For the text-containing cell, return its midpoint in [X, Y] coordinate format. 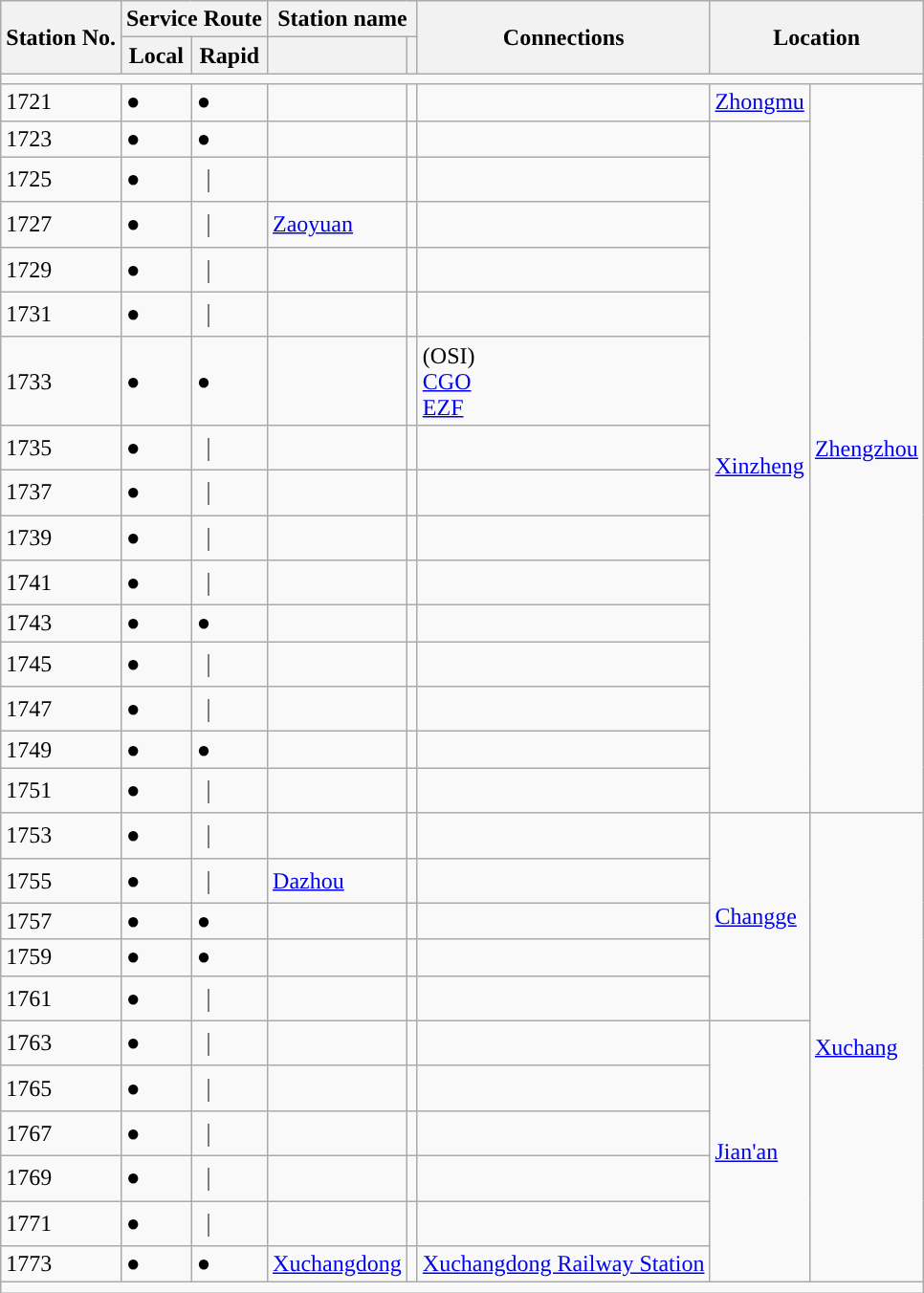
1733 [61, 381]
1765 [61, 1088]
1721 [61, 102]
Zhongmu [759, 102]
Xuchangdong Railway Station [563, 1264]
Changge [759, 916]
1739 [61, 537]
1763 [61, 1042]
Station No. [61, 37]
1727 [61, 224]
1773 [61, 1264]
Dazhou [338, 880]
Service Route [193, 19]
1743 [61, 624]
1747 [61, 710]
Connections [563, 37]
Jian'an [759, 1151]
Xinzheng [759, 467]
1769 [61, 1178]
Zhengzhou [867, 449]
Station name [342, 19]
(OSI) CGO EZF [563, 381]
1741 [61, 583]
Rapid [230, 55]
1749 [61, 750]
1729 [61, 270]
1755 [61, 880]
1751 [61, 790]
1745 [61, 664]
1757 [61, 921]
1723 [61, 139]
Local [156, 55]
1725 [61, 180]
1767 [61, 1132]
Xuchangdong [338, 1264]
Xuchang [867, 1048]
1735 [61, 448]
1731 [61, 314]
Zaoyuan [338, 224]
1737 [61, 492]
1759 [61, 957]
1761 [61, 998]
Location [817, 37]
1771 [61, 1224]
1753 [61, 836]
